For the text-containing cell, return its midpoint in (X, Y) coordinate format. 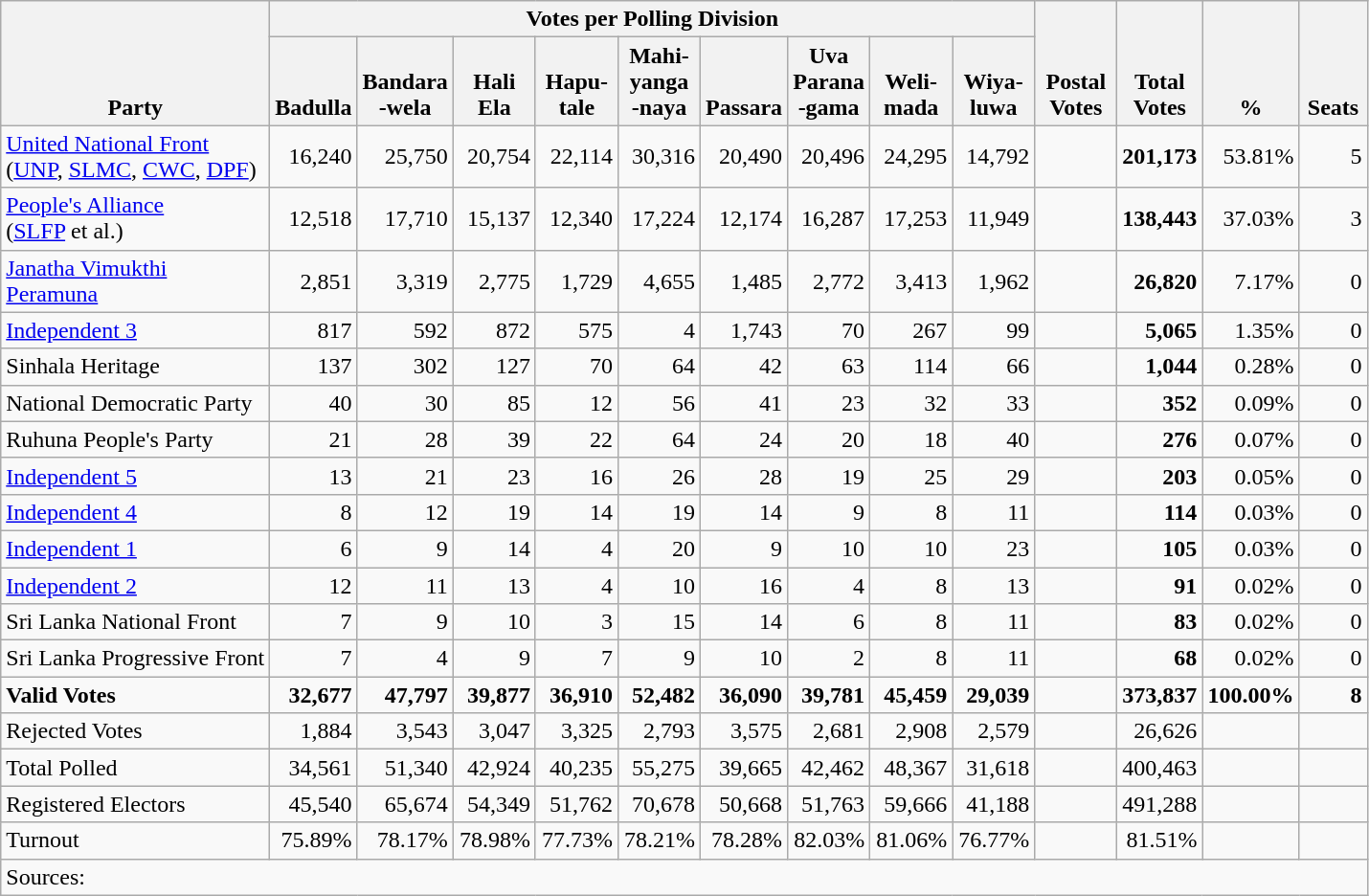
22,114 (576, 157)
267 (911, 330)
1,884 (314, 731)
75.89% (314, 840)
17,224 (659, 218)
817 (314, 330)
45,459 (911, 695)
20,754 (494, 157)
Rejected Votes (136, 731)
83 (1160, 622)
3,575 (745, 731)
16,240 (314, 157)
400,463 (1160, 768)
25 (911, 476)
Sri Lanka National Front (136, 622)
1,485 (745, 281)
100.00% (1250, 695)
76.77% (994, 840)
39,665 (745, 768)
HaliEla (494, 81)
41,188 (994, 804)
3,325 (576, 731)
82.03% (829, 840)
16,287 (829, 218)
78.98% (494, 840)
302 (405, 367)
2,579 (994, 731)
15,137 (494, 218)
203 (1160, 476)
5,065 (1160, 330)
138,443 (1160, 218)
32 (911, 403)
39,781 (829, 695)
78.21% (659, 840)
127 (494, 367)
68 (1160, 659)
Party (136, 63)
47,797 (405, 695)
45,540 (314, 804)
32,677 (314, 695)
14,792 (994, 157)
81.06% (911, 840)
33 (994, 403)
78.28% (745, 840)
36,910 (576, 695)
Turnout (136, 840)
12,518 (314, 218)
24,295 (911, 157)
105 (1160, 549)
National Democratic Party (136, 403)
Mahi-yanga-naya (659, 81)
Ruhuna People's Party (136, 439)
40,235 (576, 768)
Hapu-tale (576, 81)
54,349 (494, 804)
201,173 (1160, 157)
PostalVotes (1076, 63)
59,666 (911, 804)
11,949 (994, 218)
48,367 (911, 768)
17,710 (405, 218)
77.73% (576, 840)
UvaParana-gama (829, 81)
41 (745, 403)
People's Alliance(SLFP et al.) (136, 218)
70,678 (659, 804)
12,340 (576, 218)
0.05% (1250, 476)
0.28% (1250, 367)
36,090 (745, 695)
63 (829, 367)
1,044 (1160, 367)
12,174 (745, 218)
% (1250, 63)
Sinhala Heritage (136, 367)
2,775 (494, 281)
65,674 (405, 804)
53.81% (1250, 157)
373,837 (1160, 695)
Registered Electors (136, 804)
52,482 (659, 695)
Weli-mada (911, 81)
Votes per Polling Division (653, 19)
592 (405, 330)
3,413 (911, 281)
20,496 (829, 157)
50,668 (745, 804)
55,275 (659, 768)
0.07% (1250, 439)
2,793 (659, 731)
Independent 4 (136, 512)
7.17% (1250, 281)
Independent 1 (136, 549)
85 (494, 403)
Independent 5 (136, 476)
25,750 (405, 157)
Badulla (314, 81)
56 (659, 403)
2,851 (314, 281)
2,908 (911, 731)
29 (994, 476)
20,490 (745, 157)
Total Votes (1160, 63)
37.03% (1250, 218)
0.09% (1250, 403)
91 (1160, 585)
66 (994, 367)
491,288 (1160, 804)
17,253 (911, 218)
26,626 (1160, 731)
81.51% (1160, 840)
34,561 (314, 768)
2 (829, 659)
30 (405, 403)
24 (745, 439)
39 (494, 439)
137 (314, 367)
Bandara-wela (405, 81)
276 (1160, 439)
2,772 (829, 281)
4,655 (659, 281)
Sri Lanka Progressive Front (136, 659)
18 (911, 439)
99 (994, 330)
Valid Votes (136, 695)
3,047 (494, 731)
Janatha Vimukthi Peramuna (136, 281)
Wiya-luwa (994, 81)
Independent 3 (136, 330)
1.35% (1250, 330)
22 (576, 439)
51,762 (576, 804)
352 (1160, 403)
26,820 (1160, 281)
29,039 (994, 695)
2,681 (829, 731)
1,743 (745, 330)
26 (659, 476)
3,319 (405, 281)
Passara (745, 81)
United National Front(UNP, SLMC, CWC, DPF) (136, 157)
575 (576, 330)
5 (1333, 157)
51,340 (405, 768)
42,462 (829, 768)
51,763 (829, 804)
42,924 (494, 768)
30,316 (659, 157)
Total Polled (136, 768)
Sources: (684, 877)
1,729 (576, 281)
15 (659, 622)
42 (745, 367)
3,543 (405, 731)
39,877 (494, 695)
78.17% (405, 840)
Independent 2 (136, 585)
31,618 (994, 768)
Seats (1333, 63)
1,962 (994, 281)
872 (494, 330)
